Identify which cell holds the provided text, then report its [X, Y] central coordinate. 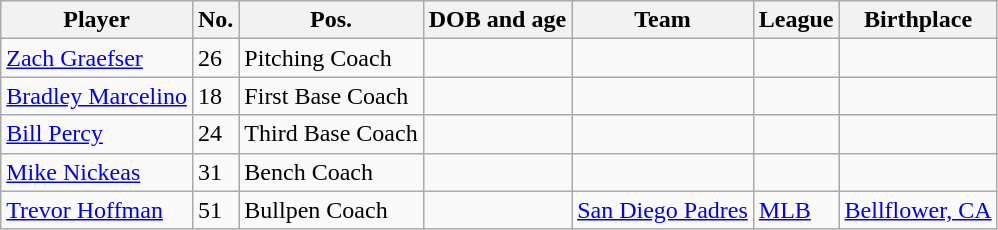
Bill Percy [97, 134]
Pitching Coach [331, 58]
MLB [796, 210]
Third Base Coach [331, 134]
18 [215, 96]
San Diego Padres [663, 210]
26 [215, 58]
Zach Graefser [97, 58]
Pos. [331, 20]
Bellflower, CA [918, 210]
51 [215, 210]
Birthplace [918, 20]
League [796, 20]
Team [663, 20]
DOB and age [497, 20]
Trevor Hoffman [97, 210]
Bradley Marcelino [97, 96]
No. [215, 20]
Bench Coach [331, 172]
24 [215, 134]
First Base Coach [331, 96]
Player [97, 20]
31 [215, 172]
Mike Nickeas [97, 172]
Bullpen Coach [331, 210]
